Provide the [X, Y] coordinate of the cell's center where the given text is located.  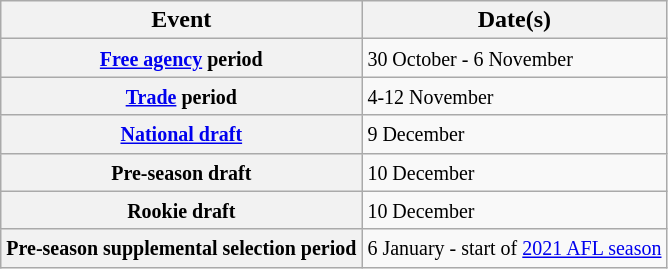
Free agency period [182, 58]
9 December [514, 134]
Trade period [182, 96]
Event [182, 20]
Pre-season supplemental selection period [182, 248]
30 October - 6 November [514, 58]
Rookie draft [182, 210]
National draft [182, 134]
Pre-season draft [182, 172]
6 January - start of 2021 AFL season [514, 248]
4-12 November [514, 96]
Date(s) [514, 20]
